Determine the (x, y) coordinate at the center of the cell enclosing the given text.  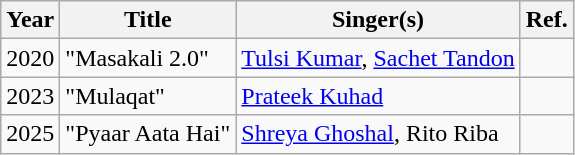
Title (148, 20)
"Pyaar Aata Hai" (148, 134)
Year (30, 20)
2020 (30, 58)
Prateek Kuhad (378, 96)
2023 (30, 96)
Singer(s) (378, 20)
Ref. (546, 20)
"Masakali 2.0" (148, 58)
2025 (30, 134)
"Mulaqat" (148, 96)
Tulsi Kumar, Sachet Tandon (378, 58)
Shreya Ghoshal, Rito Riba (378, 134)
